Search for the cell housing the specified text and yield its [X, Y] center coordinate. 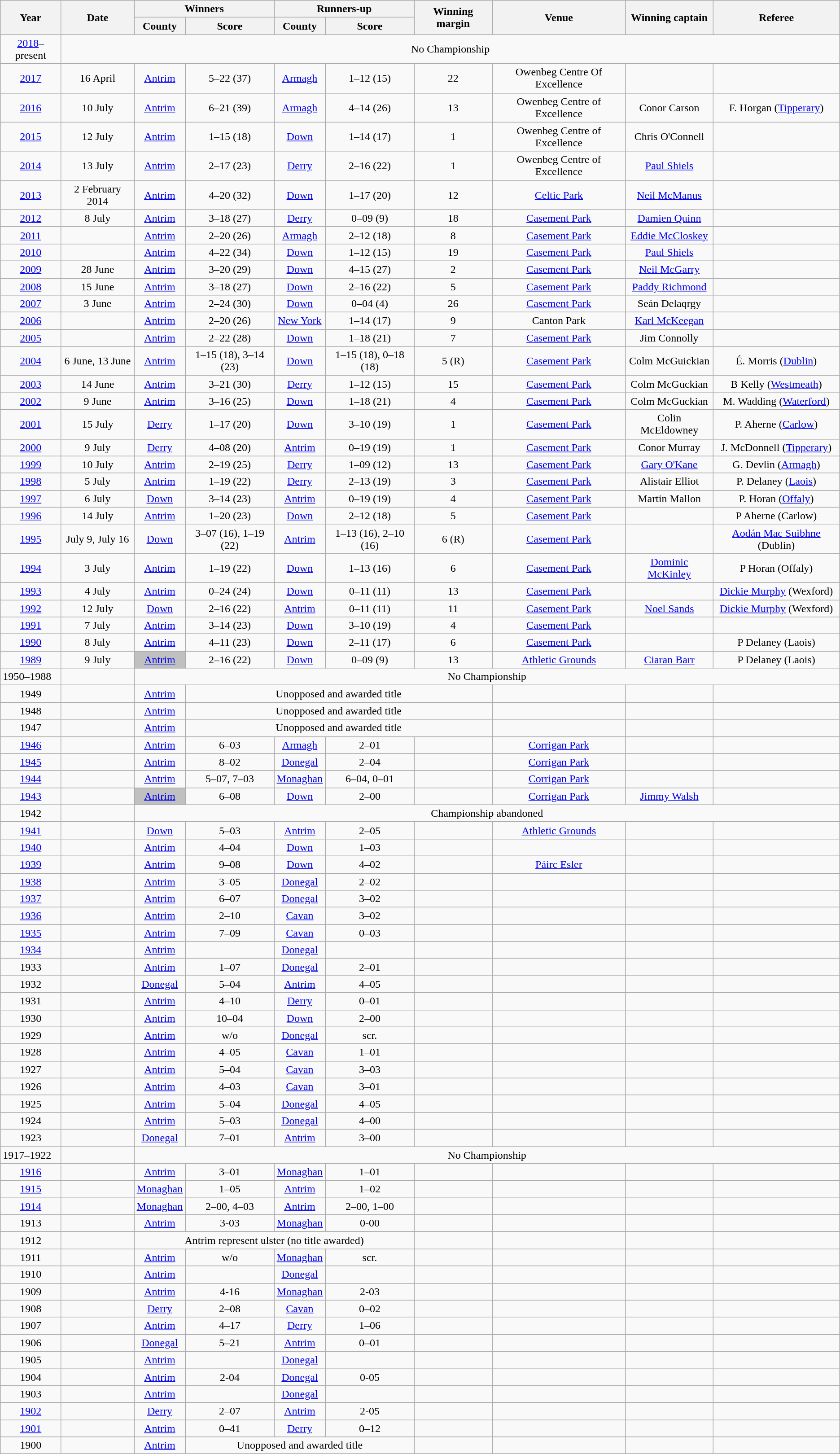
1907 [31, 1326]
3 June [98, 304]
1–02 [370, 1189]
1915 [31, 1189]
Paddy Richmond [669, 287]
11 [453, 608]
4–00 [370, 1121]
1992 [31, 608]
2014 [31, 166]
Owenbeg Centre Of Excellence [559, 78]
26 [453, 304]
4–03 [230, 1086]
10–04 [230, 1018]
0–04 (4) [370, 304]
1941 [31, 830]
1930 [31, 1018]
M. Wadding (Waterford) [776, 401]
1927 [31, 1069]
1940 [31, 847]
6 July [98, 499]
6 June, 13 June [98, 361]
2–17 (23) [230, 166]
3–21 (30) [230, 384]
4–11 (23) [230, 643]
6 (R) [453, 539]
1913 [31, 1223]
1926 [31, 1086]
13 July [98, 166]
Noel Sands [669, 608]
3–00 [370, 1138]
8–02 [230, 762]
1925 [31, 1104]
6–08 [230, 796]
Referee [776, 18]
2–07 [230, 1411]
0–24 (24) [230, 591]
1910 [31, 1274]
1900 [31, 1445]
2–24 (30) [230, 304]
Jimmy Walsh [669, 796]
1945 [31, 762]
Gary O'Kane [669, 464]
3 [453, 482]
1905 [31, 1360]
Martin Mallon [669, 499]
1–09 (12) [370, 464]
Ciaran Barr [669, 660]
1996 [31, 516]
Dominic McKinley [669, 568]
1942 [31, 813]
1928 [31, 1052]
4–17 [230, 1326]
8 [453, 235]
2–13 (19) [370, 482]
0-05 [370, 1377]
14 June [98, 384]
1944 [31, 779]
J. McDonnell (Tipperary) [776, 447]
7–09 [230, 933]
1994 [31, 568]
1950–1988 [31, 677]
1939 [31, 864]
Winners [204, 9]
1995 [31, 539]
2016 [31, 108]
1949 [31, 694]
1–15 (18), 3–14 (23) [230, 361]
2 February 2014 [98, 195]
Runners-up [344, 9]
1934 [31, 950]
1906 [31, 1343]
4–20 (32) [230, 195]
1917–1922 [31, 1155]
4–22 (34) [230, 252]
1935 [31, 933]
6–03 [230, 745]
1909 [31, 1292]
0–41 [230, 1428]
2-05 [370, 1411]
15 July [98, 425]
1998 [31, 482]
28 June [98, 269]
7–01 [230, 1138]
3–07 (16), 1–19 (22) [230, 539]
Year [31, 18]
1908 [31, 1309]
22 [453, 78]
Neil McManus [669, 195]
1989 [31, 660]
1911 [31, 1257]
1931 [31, 1001]
0–02 [370, 1309]
2–10 [230, 916]
P. Aherne (Carlow) [776, 425]
Karl McKeegan [669, 321]
Winning margin [453, 18]
1–03 [370, 847]
2010 [31, 252]
3–20 (29) [230, 269]
1936 [31, 916]
B Kelly (Westmeath) [776, 384]
0–03 [370, 933]
15 [453, 384]
5–22 (37) [230, 78]
2017 [31, 78]
3–05 [230, 882]
9–08 [230, 864]
1924 [31, 1121]
Alistair Elliot [669, 482]
4–02 [370, 864]
Eddie McCloskey [669, 235]
Venue [559, 18]
P. Horan (Offaly) [776, 499]
P Horan (Offaly) [776, 568]
1916 [31, 1172]
1901 [31, 1428]
Championship abandoned [487, 813]
Conor Murray [669, 447]
3-03 [230, 1223]
Conor Carson [669, 108]
P. Delaney (Laois) [776, 482]
2012 [31, 218]
New York [300, 321]
P Aherne (Carlow) [776, 516]
2018–present [31, 49]
Aodán Mac Suibhne (Dublin) [776, 539]
6–04, 0–01 [370, 779]
9 June [98, 401]
3–03 [370, 1069]
É. Morris (Dublin) [776, 361]
2–00, 1–00 [370, 1206]
1990 [31, 643]
2011 [31, 235]
2009 [31, 269]
2–04 [370, 762]
4–15 (27) [370, 269]
5–07, 7–03 [230, 779]
Neil McGarry [669, 269]
3–16 (25) [230, 401]
1–06 [370, 1326]
F. Horgan (Tipperary) [776, 108]
2–00, 4–03 [230, 1206]
1914 [31, 1206]
2–11 (17) [370, 643]
July 9, July 16 [98, 539]
1–20 (23) [230, 516]
Seán Delaqrgy [669, 304]
5–21 [230, 1343]
2–02 [370, 882]
Chris O'Connell [669, 136]
0–12 [370, 1428]
2001 [31, 425]
9 [453, 321]
1–13 (16), 2–10 (16) [370, 539]
6–07 [230, 899]
16 April [98, 78]
1937 [31, 899]
1–15 (18), 0–18 (18) [370, 361]
2005 [31, 338]
1997 [31, 499]
1–07 [230, 967]
2–08 [230, 1309]
1903 [31, 1394]
15 June [98, 287]
14 July [98, 516]
4–04 [230, 847]
6–21 (39) [230, 108]
G. Devlin (Armagh) [776, 464]
0-00 [370, 1223]
2008 [31, 287]
2 [453, 269]
1933 [31, 967]
Colm McGuickian [669, 361]
1999 [31, 464]
1923 [31, 1138]
2004 [31, 361]
Jim Connolly [669, 338]
7 July [98, 626]
1948 [31, 711]
2006 [31, 321]
1943 [31, 796]
2013 [31, 195]
1–05 [230, 1189]
1904 [31, 1377]
2000 [31, 447]
Winning captain [669, 18]
2015 [31, 136]
1929 [31, 1035]
2–22 (28) [230, 338]
Damien Quinn [669, 218]
1902 [31, 1411]
18 [453, 218]
3 July [98, 568]
1–13 (16) [370, 568]
2007 [31, 304]
2002 [31, 401]
1932 [31, 984]
7 [453, 338]
Celtic Park [559, 195]
4 July [98, 591]
1–15 (18) [230, 136]
2003 [31, 384]
2-03 [370, 1292]
1991 [31, 626]
Colin McEldowney [669, 425]
Antrim represent ulster (no title awarded) [274, 1240]
Canton Park [559, 321]
1947 [31, 728]
1938 [31, 882]
4–08 (20) [230, 447]
1993 [31, 591]
2-04 [230, 1377]
Date [98, 18]
1912 [31, 1240]
5 (R) [453, 361]
12 [453, 195]
Páirc Esler [559, 864]
4-16 [230, 1292]
2–05 [370, 830]
19 [453, 252]
4–14 (26) [370, 108]
1946 [31, 745]
4–10 [230, 1001]
5 July [98, 482]
2–19 (25) [230, 464]
